Scan for the cell matching the given text and deliver its (x, y) coordinate at center. 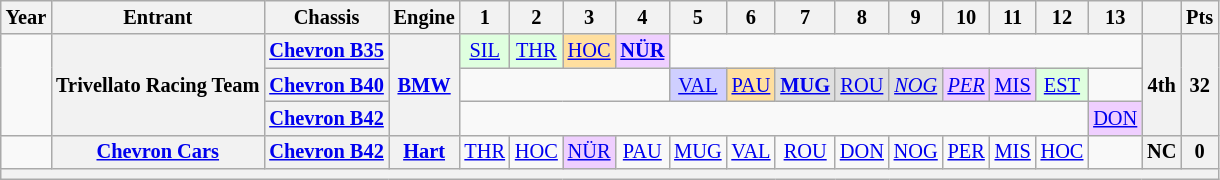
2 (536, 17)
Chassis (326, 17)
BMW (424, 84)
32 (1200, 84)
4th (1162, 84)
Chevron Cars (158, 152)
4 (642, 17)
Pts (1200, 17)
5 (698, 17)
12 (1062, 17)
7 (805, 17)
8 (862, 17)
Trivellato Racing Team (158, 84)
9 (916, 17)
SIL (485, 51)
EST (1062, 85)
Entrant (158, 17)
Chevron B40 (326, 85)
0 (1200, 152)
13 (1115, 17)
11 (1013, 17)
3 (590, 17)
Chevron B35 (326, 51)
Engine (424, 17)
1 (485, 17)
6 (750, 17)
10 (966, 17)
Year (26, 17)
NC (1162, 152)
Hart (424, 152)
